Return the [X, Y] coordinate for the center point of the cell that contains the specified text.  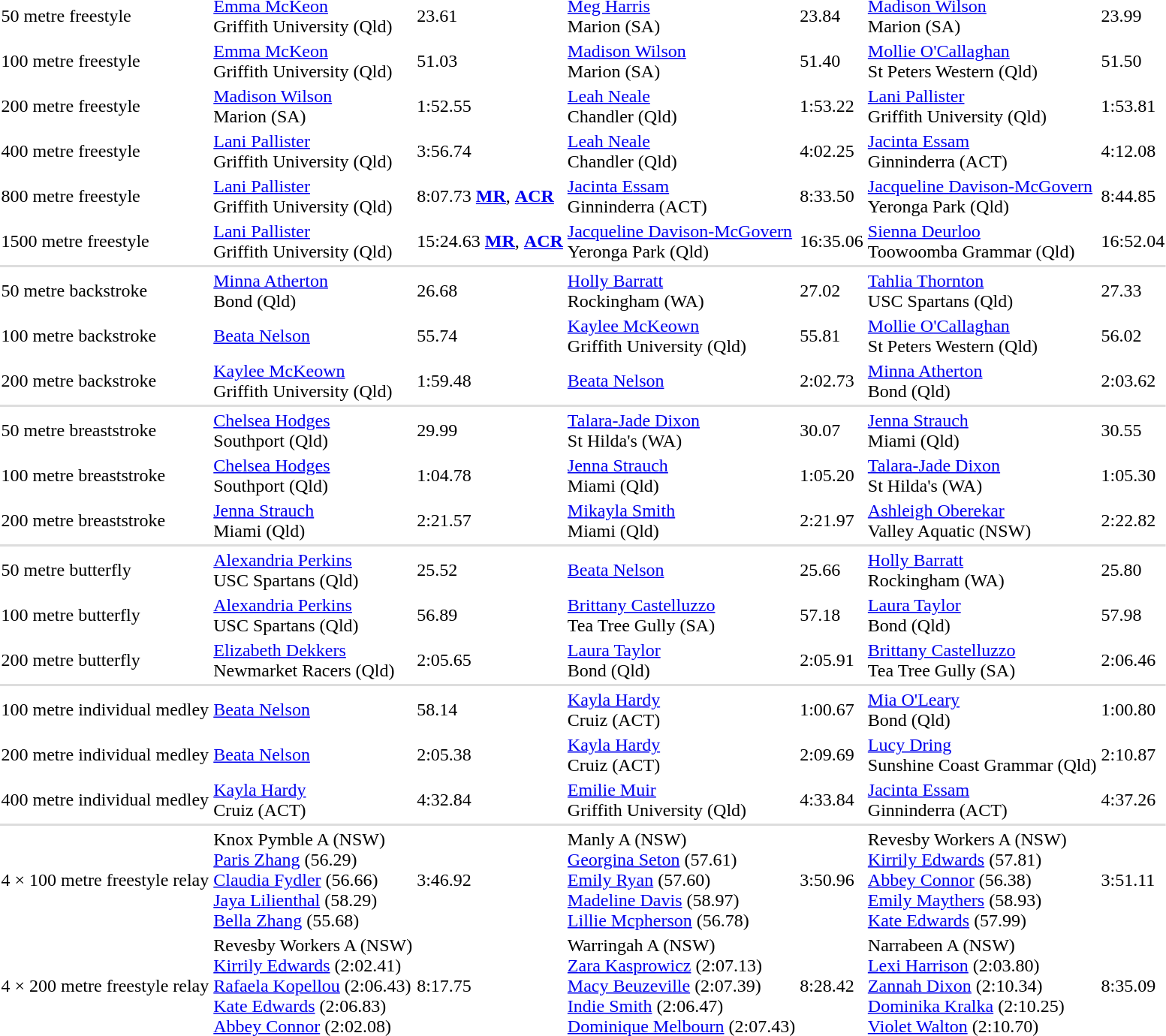
55.81 [832, 336]
200 metre butterfly [105, 661]
29.99 [490, 431]
2:03.62 [1133, 381]
Revesby Workers A (NSW) Kirrily Edwards (57.81) Abbey Connor (56.38) Emily Maythers (58.93) Kate Edwards (57.99) [982, 880]
100 metre breaststroke [105, 476]
100 metre backstroke [105, 336]
Elizabeth Dekkers Newmarket Racers (Qld) [313, 661]
Knox Pymble A (NSW) Paris Zhang (56.29) Claudia Fydler (56.66) Jaya Lilienthal (58.29) Bella Zhang (55.68) [313, 880]
50 metre butterfly [105, 571]
2:06.46 [1133, 661]
3:50.96 [832, 880]
Mia O'Leary Bond (Qld) [982, 710]
1:04.78 [490, 476]
100 metre butterfly [105, 616]
25.80 [1133, 571]
26.68 [490, 291]
15:24.63 MR, ACR [490, 242]
2:09.69 [832, 755]
1:05.30 [1133, 476]
3:51.11 [1133, 880]
400 metre freestyle [105, 152]
4:33.84 [832, 800]
Manly A (NSW) Georgina Seton (57.61) Emily Ryan (57.60) Madeline Davis (58.97) Lillie Mcpherson (56.78) [681, 880]
4:32.84 [490, 800]
200 metre individual medley [105, 755]
50 metre backstroke [105, 291]
25.66 [832, 571]
Ashleigh Oberekar Valley Aquatic (NSW) [982, 521]
200 metre backstroke [105, 381]
4:12.08 [1133, 152]
Mikayla Smith Miami (Qld) [681, 521]
4:37.26 [1133, 800]
4 × 100 metre freestyle relay [105, 880]
4:02.25 [832, 152]
2:21.97 [832, 521]
400 metre individual medley [105, 800]
30.55 [1133, 431]
3:56.74 [490, 152]
1:59.48 [490, 381]
25.52 [490, 571]
1:53.22 [832, 107]
200 metre freestyle [105, 107]
51.40 [832, 62]
57.98 [1133, 616]
30.07 [832, 431]
2:22.82 [1133, 521]
57.18 [832, 616]
56.89 [490, 616]
8:07.73 MR, ACR [490, 197]
16:52.04 [1133, 242]
Emma McKeon Griffith University (Qld) [313, 62]
58.14 [490, 710]
1:00.67 [832, 710]
1500 metre freestyle [105, 242]
Lucy Dring Sunshine Coast Grammar (Qld) [982, 755]
2:05.91 [832, 661]
2:02.73 [832, 381]
51.03 [490, 62]
2:21.57 [490, 521]
1:53.81 [1133, 107]
8:33.50 [832, 197]
16:35.06 [832, 242]
50 metre breaststroke [105, 431]
2:05.65 [490, 661]
2:05.38 [490, 755]
56.02 [1133, 336]
100 metre individual medley [105, 710]
8:44.85 [1133, 197]
1:00.80 [1133, 710]
51.50 [1133, 62]
Tahlia Thornton USC Spartans (Qld) [982, 291]
800 metre freestyle [105, 197]
100 metre freestyle [105, 62]
3:46.92 [490, 880]
1:52.55 [490, 107]
55.74 [490, 336]
2:10.87 [1133, 755]
27.02 [832, 291]
200 metre breaststroke [105, 521]
Sienna Deurloo Toowoomba Grammar (Qld) [982, 242]
27.33 [1133, 291]
Emilie Muir Griffith University (Qld) [681, 800]
1:05.20 [832, 476]
